For the text-containing cell, return its midpoint in (X, Y) coordinate format. 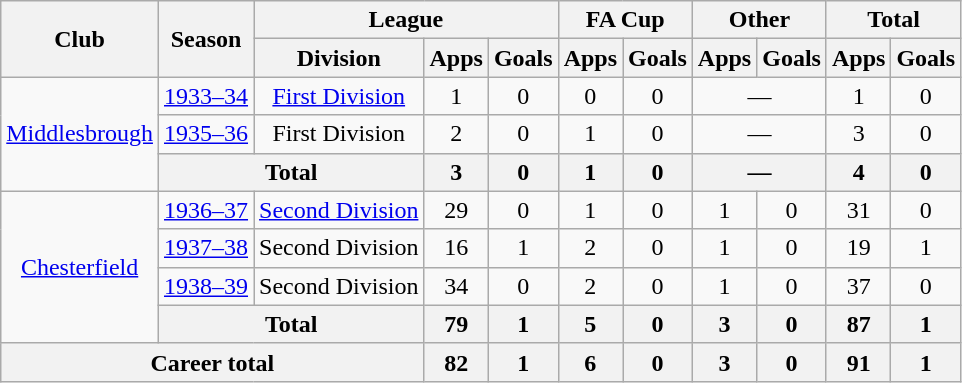
82 (456, 362)
1935–36 (206, 134)
1938–39 (206, 286)
5 (590, 324)
34 (456, 286)
1937–38 (206, 248)
4 (858, 172)
87 (858, 324)
Division (339, 58)
FA Cup (625, 20)
1936–37 (206, 210)
1933–34 (206, 96)
31 (858, 210)
League (406, 20)
79 (456, 324)
Other (759, 20)
6 (590, 362)
Chesterfield (80, 267)
Club (80, 39)
37 (858, 286)
91 (858, 362)
Middlesbrough (80, 134)
29 (456, 210)
19 (858, 248)
Season (206, 39)
Career total (212, 362)
16 (456, 248)
